Provide the (X, Y) coordinate of the cell's center where the given text is located.  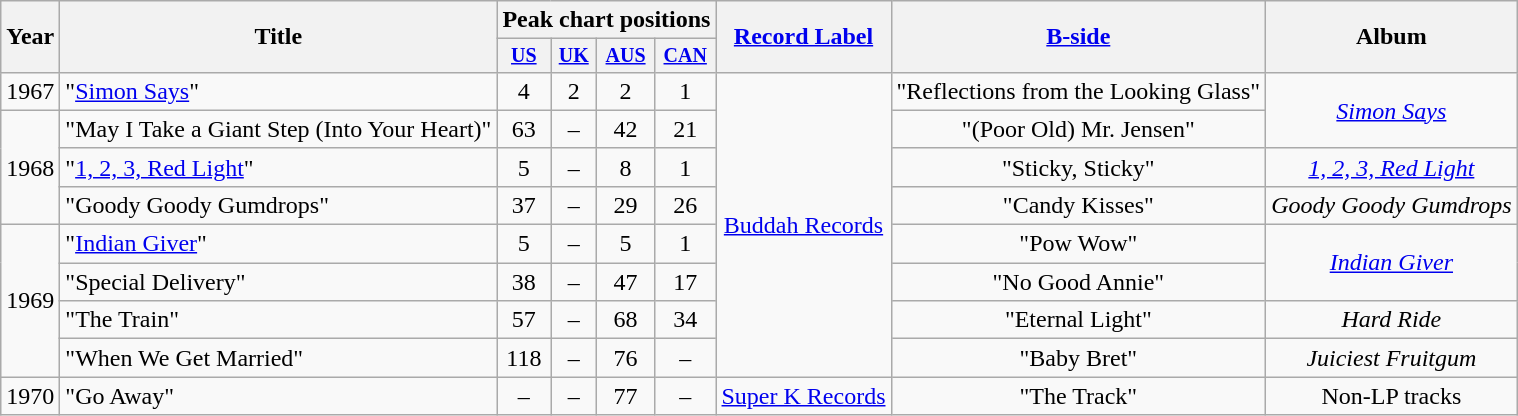
38 (524, 282)
Record Label (804, 37)
63 (524, 129)
"Candy Kisses" (1078, 205)
"Pow Wow" (1078, 244)
"Simon Says" (278, 91)
Indian Giver (1392, 263)
"When We Get Married" (278, 358)
B-side (1078, 37)
47 (626, 282)
"Go Away" (278, 396)
"(Poor Old) Mr. Jensen" (1078, 129)
US (524, 56)
"No Good Annie" (1078, 282)
"Baby Bret" (1078, 358)
1968 (30, 167)
Simon Says (1392, 110)
Album (1392, 37)
Juiciest Fruitgum (1392, 358)
77 (626, 396)
Title (278, 37)
"Reflections from the Looking Glass" (1078, 91)
29 (626, 205)
Goody Goody Gumdrops (1392, 205)
37 (524, 205)
AUS (626, 56)
"Indian Giver" (278, 244)
"1, 2, 3, Red Light" (278, 167)
"Eternal Light" (1078, 320)
8 (626, 167)
57 (524, 320)
CAN (685, 56)
1967 (30, 91)
1970 (30, 396)
68 (626, 320)
17 (685, 282)
Non-LP tracks (1392, 396)
"The Track" (1078, 396)
Buddah Records (804, 224)
UK (574, 56)
1, 2, 3, Red Light (1392, 167)
26 (685, 205)
Super K Records (804, 396)
4 (524, 91)
1969 (30, 301)
21 (685, 129)
"May I Take a Giant Step (Into Your Heart)" (278, 129)
Peak chart positions (606, 20)
"The Train" (278, 320)
42 (626, 129)
34 (685, 320)
Hard Ride (1392, 320)
76 (626, 358)
"Goody Goody Gumdrops" (278, 205)
"Special Delivery" (278, 282)
118 (524, 358)
"Sticky, Sticky" (1078, 167)
Year (30, 37)
